Extract the (x, y) coordinate from the center of the cell holding the provided text.  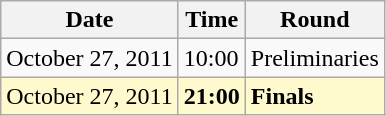
10:00 (212, 58)
Time (212, 20)
Round (314, 20)
21:00 (212, 96)
Date (90, 20)
Finals (314, 96)
Preliminaries (314, 58)
